For the text-containing cell, return its midpoint in [X, Y] coordinate format. 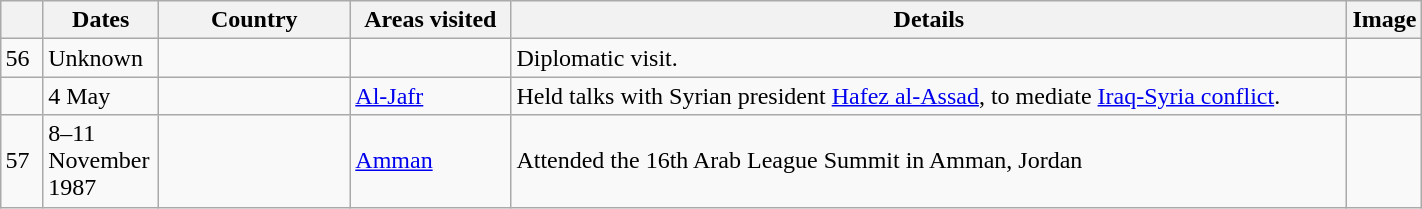
Image [1384, 20]
8–11 November 1987 [101, 161]
Country [254, 20]
57 [22, 161]
Al-Jafr [430, 96]
Attended the 16th Arab League Summit in Amman, Jordan [929, 161]
Diplomatic visit. [929, 58]
56 [22, 58]
Unknown [101, 58]
4 May [101, 96]
Dates [101, 20]
Held talks with Syrian president Hafez al-Assad, to mediate Iraq-Syria conflict. [929, 96]
Details [929, 20]
Amman [430, 161]
Areas visited [430, 20]
